Identify which cell holds the provided text, then report its [X, Y] central coordinate. 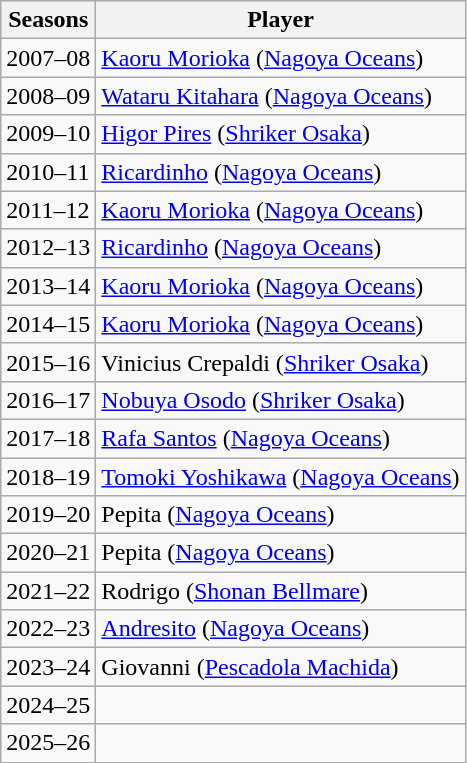
2017–18 [48, 438]
Andresito (Nagoya Oceans) [280, 629]
2022–23 [48, 629]
2025–26 [48, 743]
2011–12 [48, 210]
2013–14 [48, 286]
Vinicius Crepaldi (Shriker Osaka) [280, 362]
2012–13 [48, 248]
Player [280, 20]
Giovanni (Pescadola Machida) [280, 667]
Tomoki Yoshikawa (Nagoya Oceans) [280, 477]
2010–11 [48, 172]
2018–19 [48, 477]
2015–16 [48, 362]
Seasons [48, 20]
2019–20 [48, 515]
2023–24 [48, 667]
2009–10 [48, 134]
Rafa Santos (Nagoya Oceans) [280, 438]
Wataru Kitahara (Nagoya Oceans) [280, 96]
2007–08 [48, 58]
Higor Pires (Shriker Osaka) [280, 134]
Rodrigo (Shonan Bellmare) [280, 591]
2014–15 [48, 324]
2016–17 [48, 400]
2020–21 [48, 553]
2024–25 [48, 705]
2008–09 [48, 96]
2021–22 [48, 591]
Nobuya Osodo (Shriker Osaka) [280, 400]
